Extract the [x, y] coordinate from the center of the cell holding the provided text.  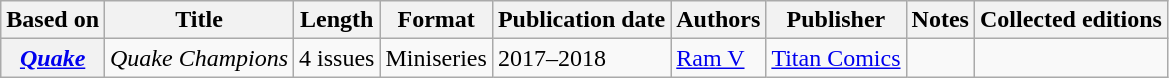
2017–2018 [581, 58]
Publication date [581, 20]
Quake Champions [200, 58]
Quake [53, 58]
Length [337, 20]
Ram V [718, 58]
Publisher [836, 20]
Miniseries [436, 58]
Collected editions [1070, 20]
Title [200, 20]
Based on [53, 20]
Format [436, 20]
4 issues [337, 58]
Notes [940, 20]
Titan Comics [836, 58]
Authors [718, 20]
